Scan for the cell matching the given text and deliver its (x, y) coordinate at center. 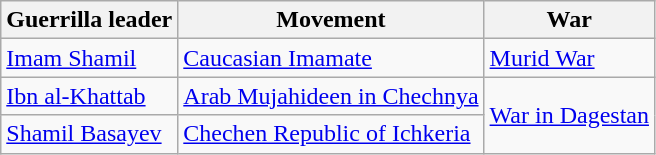
Shamil Basayev (90, 134)
Arab Mujahideen in Chechnya (331, 96)
Movement (331, 20)
Chechen Republic of Ichkeria (331, 134)
War (569, 20)
Imam Shamil (90, 58)
Murid War (569, 58)
Caucasian Imamate (331, 58)
Guerrilla leader (90, 20)
War in Dagestan (569, 115)
Ibn al-Khattab (90, 96)
